Pinpoint the cell where the given text exists, returning its (X, Y) midpoint coordinate. 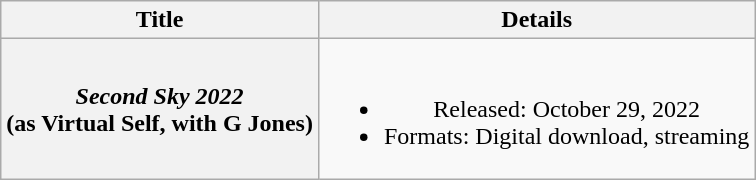
Second Sky 2022(as Virtual Self, with G Jones) (160, 109)
Title (160, 20)
Released: October 29, 2022Formats: Digital download, streaming (536, 109)
Details (536, 20)
